Detect which cell encompasses the target text, then output its (X, Y) center coordinate. 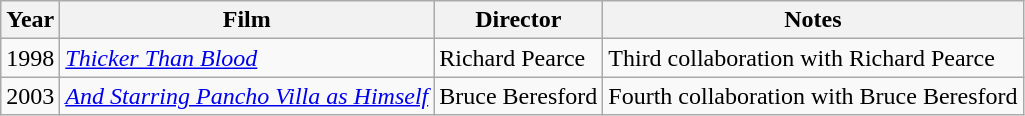
Director (518, 20)
Fourth collaboration with Bruce Beresford (813, 96)
Thicker Than Blood (247, 58)
Bruce Beresford (518, 96)
1998 (30, 58)
2003 (30, 96)
Notes (813, 20)
Film (247, 20)
Third collaboration with Richard Pearce (813, 58)
Richard Pearce (518, 58)
And Starring Pancho Villa as Himself (247, 96)
Year (30, 20)
